Detect which cell encompasses the target text, then output its [x, y] center coordinate. 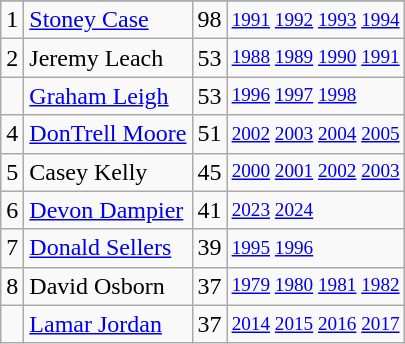
2023 2024 [316, 210]
1988 1989 1990 1991 [316, 58]
Jeremy Leach [108, 58]
41 [210, 210]
5 [12, 172]
98 [210, 20]
1979 1980 1981 1982 [316, 286]
2000 2001 2002 2003 [316, 172]
2014 2015 2016 2017 [316, 324]
Casey Kelly [108, 172]
1995 1996 [316, 248]
Stoney Case [108, 20]
2 [12, 58]
DonTrell Moore [108, 134]
1991 1992 1993 1994 [316, 20]
1996 1997 1998 [316, 96]
2002 2003 2004 2005 [316, 134]
6 [12, 210]
1 [12, 20]
Lamar Jordan [108, 324]
8 [12, 286]
39 [210, 248]
David Osborn [108, 286]
4 [12, 134]
51 [210, 134]
45 [210, 172]
Graham Leigh [108, 96]
Donald Sellers [108, 248]
Devon Dampier [108, 210]
7 [12, 248]
